Identify which cell holds the provided text, then report its (x, y) central coordinate. 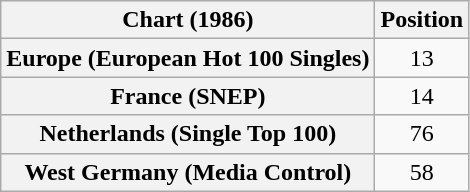
Position (422, 20)
13 (422, 58)
France (SNEP) (188, 96)
West Germany (Media Control) (188, 172)
76 (422, 134)
Europe (European Hot 100 Singles) (188, 58)
14 (422, 96)
Chart (1986) (188, 20)
58 (422, 172)
Netherlands (Single Top 100) (188, 134)
